Scan for the cell matching the given text and deliver its (X, Y) coordinate at center. 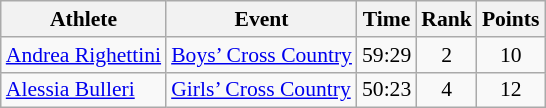
Boys’ Cross Country (262, 55)
Girls’ Cross Country (262, 90)
59:29 (386, 55)
Points (511, 19)
Andrea Righettini (84, 55)
Rank (446, 19)
50:23 (386, 90)
Alessia Bulleri (84, 90)
10 (511, 55)
Time (386, 19)
12 (511, 90)
Athlete (84, 19)
4 (446, 90)
Event (262, 19)
2 (446, 55)
